For the text-containing cell, return its midpoint in [x, y] coordinate format. 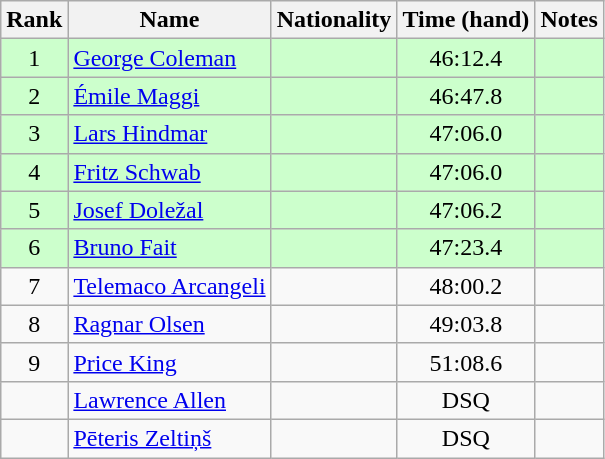
9 [34, 362]
George Coleman [170, 58]
Fritz Schwab [170, 172]
Nationality [334, 20]
3 [34, 134]
Ragnar Olsen [170, 324]
Pēteris Zeltiņš [170, 438]
7 [34, 286]
46:12.4 [466, 58]
Notes [569, 20]
46:47.8 [466, 96]
49:03.8 [466, 324]
Telemaco Arcangeli [170, 286]
Lawrence Allen [170, 400]
47:06.2 [466, 210]
Time (hand) [466, 20]
Rank [34, 20]
47:23.4 [466, 248]
Lars Hindmar [170, 134]
Bruno Fait [170, 248]
1 [34, 58]
5 [34, 210]
51:08.6 [466, 362]
Price King [170, 362]
Name [170, 20]
Émile Maggi [170, 96]
2 [34, 96]
4 [34, 172]
48:00.2 [466, 286]
Josef Doležal [170, 210]
8 [34, 324]
6 [34, 248]
